For the text-containing cell, return its midpoint in (X, Y) coordinate format. 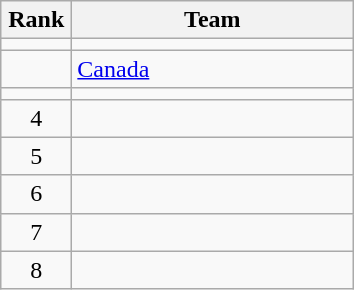
5 (36, 156)
Rank (36, 20)
8 (36, 270)
7 (36, 232)
6 (36, 194)
Team (212, 20)
Canada (212, 69)
4 (36, 118)
